Detect which cell encompasses the target text, then output its (X, Y) center coordinate. 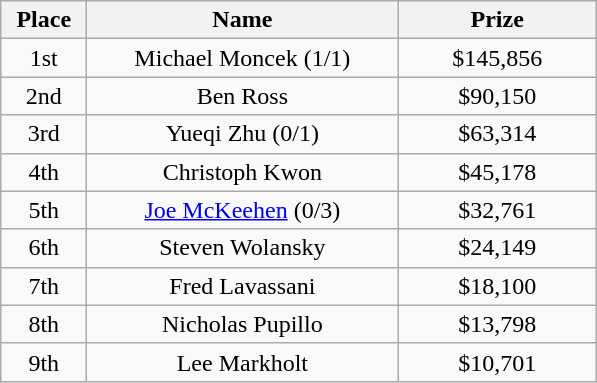
Ben Ross (242, 96)
$145,856 (498, 58)
Place (44, 20)
$45,178 (498, 172)
3rd (44, 134)
1st (44, 58)
$18,100 (498, 286)
2nd (44, 96)
Fred Lavassani (242, 286)
Lee Markholt (242, 362)
8th (44, 324)
Michael Moncek (1/1) (242, 58)
Steven Wolansky (242, 248)
$13,798 (498, 324)
Yueqi Zhu (0/1) (242, 134)
5th (44, 210)
Joe McKeehen (0/3) (242, 210)
Name (242, 20)
$63,314 (498, 134)
$90,150 (498, 96)
9th (44, 362)
6th (44, 248)
Prize (498, 20)
Christoph Kwon (242, 172)
$24,149 (498, 248)
7th (44, 286)
4th (44, 172)
Nicholas Pupillo (242, 324)
$10,701 (498, 362)
$32,761 (498, 210)
